Provide the [X, Y] coordinate of the cell's center where the given text is located.  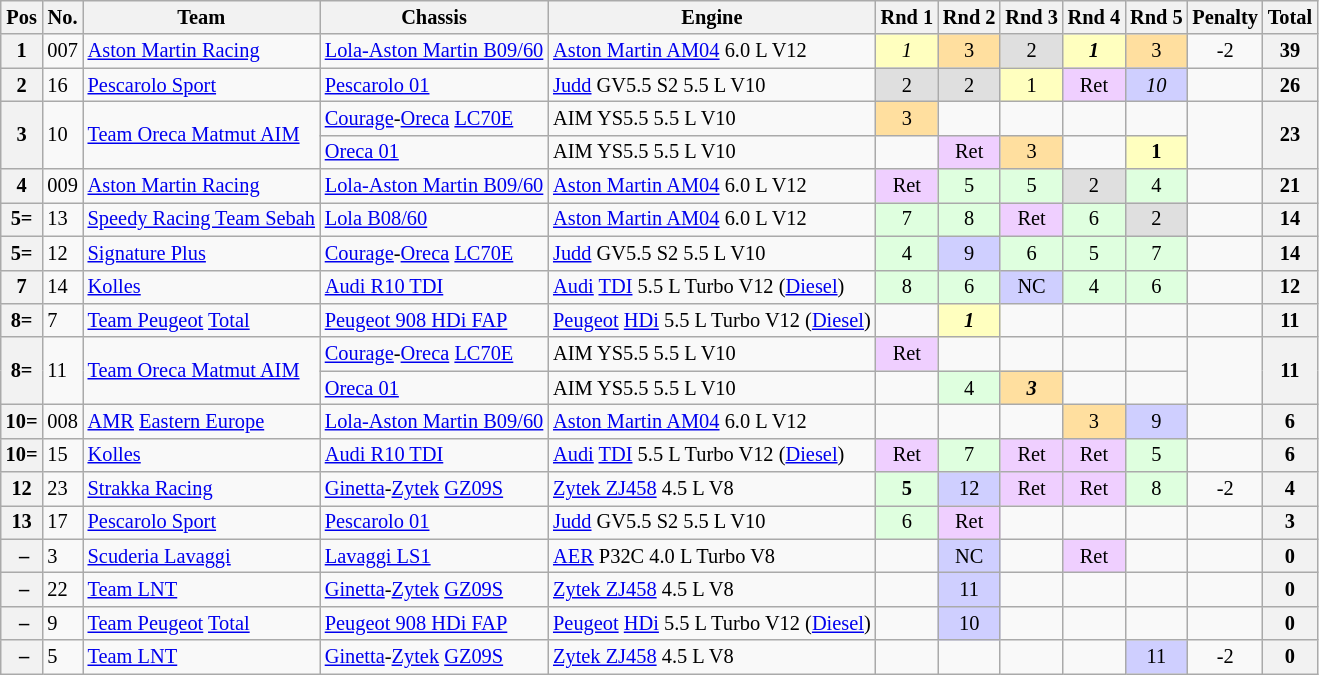
Lola B08/60 [434, 219]
16 [62, 85]
Scuderia Lavaggi [202, 556]
26 [1290, 85]
AMR Eastern Europe [202, 421]
22 [62, 589]
AER P32C 4.0 L Turbo V8 [712, 556]
009 [62, 186]
15 [62, 455]
Pos [22, 17]
Team [202, 17]
21 [1290, 186]
No. [62, 17]
39 [1290, 51]
17 [62, 522]
007 [62, 51]
Engine [712, 17]
Rnd 2 [969, 17]
Total [1290, 17]
Rnd 1 [907, 17]
Rnd 5 [1156, 17]
Speedy Racing Team Sebah [202, 219]
Rnd 3 [1031, 17]
Strakka Racing [202, 489]
Lavaggi LS1 [434, 556]
Signature Plus [202, 253]
008 [62, 421]
Chassis [434, 17]
Penalty [1224, 17]
Rnd 4 [1094, 17]
